Capture the cell that displays the provided text and extract its [X, Y] central coordinate. 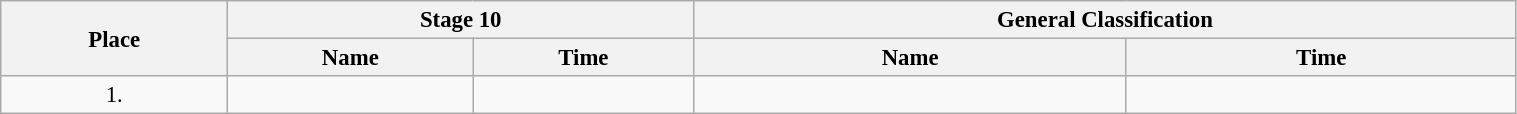
1. [114, 95]
Stage 10 [461, 20]
General Classification [1105, 20]
Place [114, 38]
